Return [X, Y] of the center of cell containing provided text 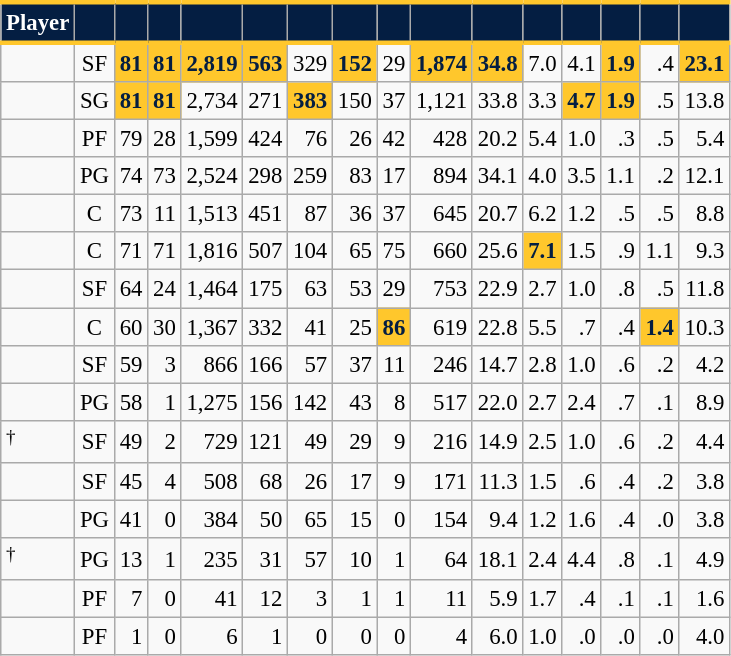
156 [266, 402]
150 [354, 101]
9.4 [497, 519]
Player [38, 22]
28 [164, 139]
1,513 [212, 214]
216 [442, 441]
30 [164, 327]
10.3 [704, 327]
2.5 [542, 441]
12 [266, 599]
3.3 [542, 101]
271 [266, 101]
246 [442, 364]
6.0 [497, 637]
384 [212, 519]
6 [212, 637]
619 [442, 327]
507 [266, 251]
2,819 [212, 62]
20.7 [497, 214]
104 [310, 251]
59 [130, 364]
866 [212, 364]
87 [310, 214]
8.9 [704, 402]
8 [394, 402]
4.2 [704, 364]
1,816 [212, 251]
43 [354, 402]
63 [310, 289]
14.9 [497, 441]
.9 [620, 251]
25.6 [497, 251]
1,874 [442, 62]
68 [266, 482]
175 [266, 289]
5.9 [497, 599]
1,599 [212, 139]
13.8 [704, 101]
329 [310, 62]
729 [212, 441]
2 [164, 441]
2.8 [542, 364]
34.1 [497, 176]
4.1 [582, 62]
24 [164, 289]
22.0 [497, 402]
22.9 [497, 289]
166 [266, 364]
10 [354, 559]
1.4 [660, 327]
25 [354, 327]
1,275 [212, 402]
298 [266, 176]
42 [394, 139]
83 [354, 176]
7.1 [542, 251]
13 [130, 559]
50 [266, 519]
2,734 [212, 101]
60 [130, 327]
11.3 [497, 482]
15 [354, 519]
428 [442, 139]
332 [266, 327]
18.1 [497, 559]
7 [130, 599]
1,121 [442, 101]
45 [130, 482]
154 [442, 519]
259 [310, 176]
4.9 [704, 559]
121 [266, 441]
76 [310, 139]
4.7 [582, 101]
8.8 [704, 214]
36 [354, 214]
753 [442, 289]
894 [442, 176]
31 [266, 559]
660 [442, 251]
34.8 [497, 62]
1,464 [212, 289]
6.2 [542, 214]
235 [212, 559]
152 [354, 62]
58 [130, 402]
SG [95, 101]
563 [266, 62]
79 [130, 139]
75 [394, 251]
508 [212, 482]
86 [394, 327]
7.0 [542, 62]
14.7 [497, 364]
645 [442, 214]
383 [310, 101]
5.5 [542, 327]
2,524 [212, 176]
74 [130, 176]
33.8 [497, 101]
22.8 [497, 327]
171 [442, 482]
451 [266, 214]
1.7 [542, 599]
9.3 [704, 251]
142 [310, 402]
11.8 [704, 289]
1,367 [212, 327]
517 [442, 402]
23.1 [704, 62]
20.2 [497, 139]
.3 [620, 139]
12.1 [704, 176]
3.5 [582, 176]
53 [354, 289]
424 [266, 139]
